Scan for the cell matching the given text and deliver its [x, y] coordinate at center. 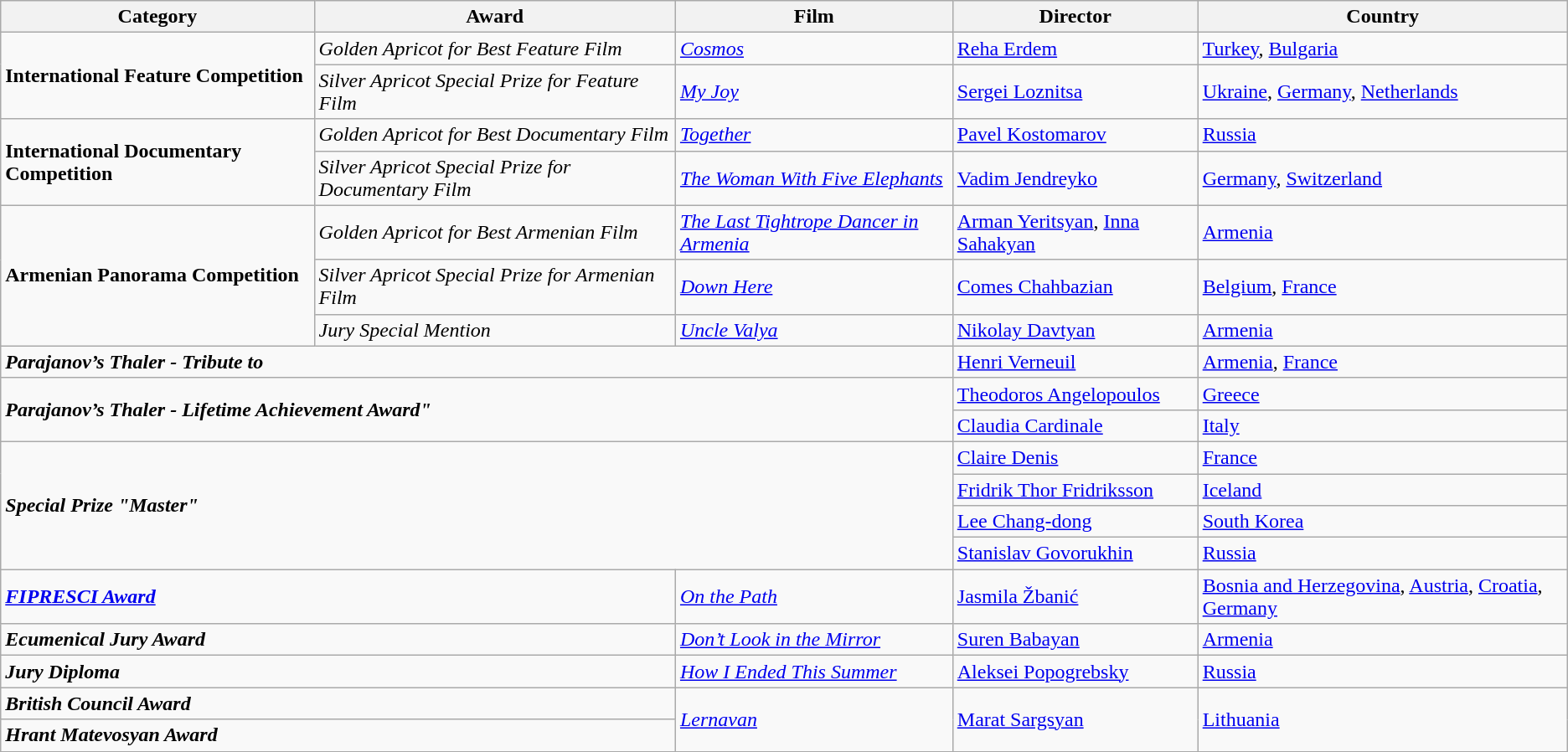
Sergei Loznitsa [1075, 92]
The Woman With Five Elephants [814, 178]
Theodoros Angelopoulos [1075, 394]
France [1382, 457]
Pavel Kostomarov [1075, 135]
Ecumenical Jury Award [338, 640]
British Council Award [338, 703]
Jury Special Mention [494, 330]
Reha Erdem [1075, 49]
Jury Diploma [338, 672]
Award [494, 17]
Lithuania [1382, 719]
Together [814, 135]
Nikolay Davtyan [1075, 330]
Belgium, France [1382, 286]
Hrant Matevosyan Award [338, 735]
The Last Tightrope Dancer in Armenia [814, 233]
Down Here [814, 286]
Silver Apricot Special Prize for Armenian Film [494, 286]
Silver Apricot Special Prize for Documentary Film [494, 178]
Henri Verneuil [1075, 362]
Parajanov’s Thaler - Lifetime Achievement Award" [477, 409]
Turkey, Bulgaria [1382, 49]
Lee Chang-dong [1075, 522]
Uncle Valya [814, 330]
Special Prize "Master" [477, 505]
Arman Yeritsyan, Inna Sahakyan [1075, 233]
Marat Sargsyan [1075, 719]
My Joy [814, 92]
Jasmila Žbanić [1075, 596]
Parajanov’s Thaler - Tribute to [477, 362]
Suren Babayan [1075, 640]
Ukraine, Germany, Netherlands [1382, 92]
Claire Denis [1075, 457]
Armenian Panorama Competition [157, 276]
Comes Chahbazian [1075, 286]
Germany, Switzerland [1382, 178]
Category [157, 17]
International Documentary Competition [157, 162]
Fridrik Thor Fridriksson [1075, 490]
On the Path [814, 596]
Armenia, France [1382, 362]
Country [1382, 17]
Claudia Cardinale [1075, 425]
Iceland [1382, 490]
Silver Apricot Special Prize for Feature Film [494, 92]
South Korea [1382, 522]
Golden Apricot for Best Documentary Film [494, 135]
Cosmos [814, 49]
Italy [1382, 425]
Lernavan [814, 719]
Bosnia and Herzegovina, Austria, Croatia, Germany [1382, 596]
Golden Apricot for Best Feature Film [494, 49]
Golden Apricot for Best Armenian Film [494, 233]
Aleksei Popogrebsky [1075, 672]
FIPRESCI Award [338, 596]
Film [814, 17]
Vadim Jendreyko [1075, 178]
Don’t Look in the Mirror [814, 640]
Greece [1382, 394]
Director [1075, 17]
Stanislav Govorukhin [1075, 554]
International Feature Competition [157, 75]
How I Ended This Summer [814, 672]
